Identify which cell holds the provided text, then report its [x, y] central coordinate. 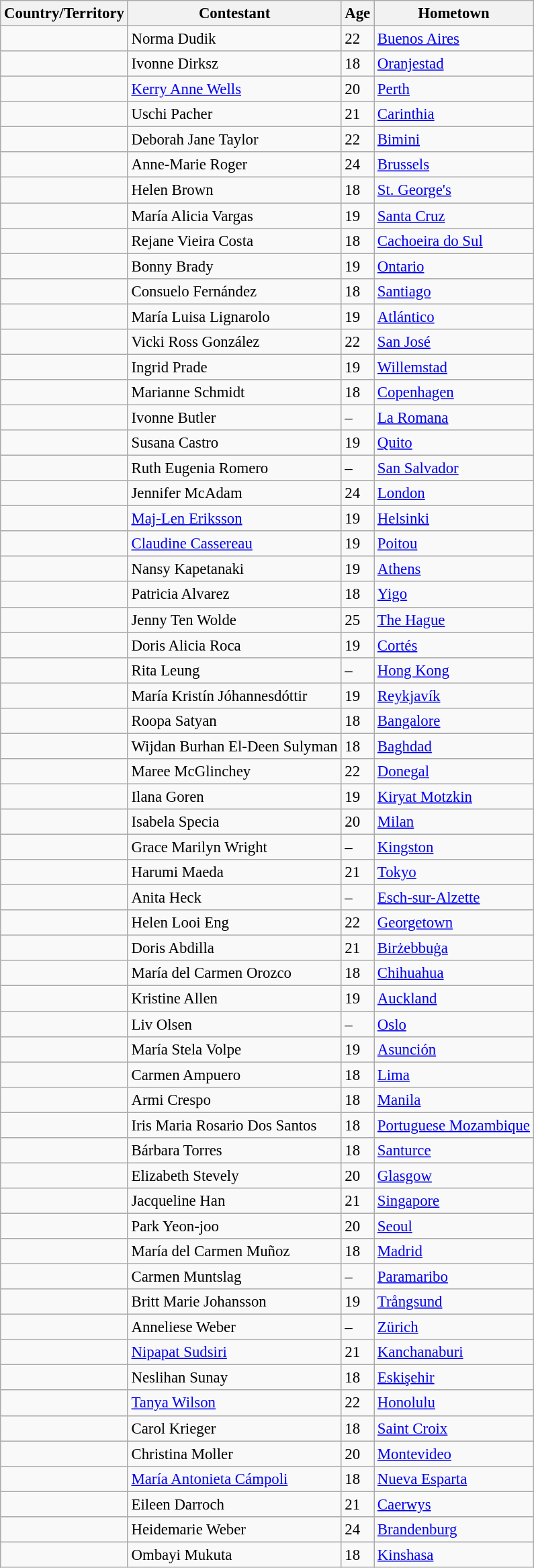
Atlántico [454, 317]
Lima [454, 1075]
Hong Kong [454, 670]
Eileen Darroch [234, 1504]
Kristine Allen [234, 999]
Consuelo Fernández [234, 291]
Nansy Kapetanaki [234, 569]
Jacqueline Han [234, 1201]
St. George's [454, 190]
Brussels [454, 165]
Elizabeth Stevely [234, 1175]
Birżebbuġa [454, 948]
San José [454, 342]
Anne-Marie Roger [234, 165]
Perth [454, 89]
Ontario [454, 266]
Neslihan Sunay [234, 1378]
Helsinki [454, 519]
Oslo [454, 1024]
María del Carmen Muñoz [234, 1251]
Milan [454, 822]
Harumi Maeda [234, 872]
Poitou [454, 544]
Jennifer McAdam [234, 493]
Buenos Aires [454, 39]
Eskişehir [454, 1378]
San Salvador [454, 468]
Carinthia [454, 114]
Oranjestad [454, 64]
Georgetown [454, 923]
María Luisa Lignarolo [234, 317]
Kerry Anne Wells [234, 89]
Kanchanaburi [454, 1352]
Santa Cruz [454, 216]
Carmen Ampuero [234, 1075]
Liv Olsen [234, 1024]
Age [357, 13]
Donegal [454, 772]
Anneliese Weber [234, 1327]
Caerwys [454, 1504]
Glasgow [454, 1175]
Heidemarie Weber [234, 1530]
Norma Dudik [234, 39]
Country/Territory [64, 13]
Roopa Satyan [234, 721]
Asunción [454, 1049]
Christina Moller [234, 1454]
Claudine Cassereau [234, 544]
Hometown [454, 13]
Park Yeon-joo [234, 1226]
Bangalore [454, 721]
The Hague [454, 620]
María Antonieta Cámpoli [234, 1479]
María del Carmen Orozco [234, 974]
Doris Abdilla [234, 948]
Rita Leung [234, 670]
Britt Marie Johansson [234, 1302]
Cachoeira do Sul [454, 241]
Brandenburg [454, 1530]
Contestant [234, 13]
Quito [454, 443]
La Romana [454, 417]
Ivonne Butler [234, 417]
Marianne Schmidt [234, 393]
25 [357, 620]
Singapore [454, 1201]
Helen Brown [234, 190]
Ruth Eugenia Romero [234, 468]
Vicki Ross González [234, 342]
Ilana Goren [234, 796]
María Alicia Vargas [234, 216]
Bonny Brady [234, 266]
Ingrid Prade [234, 367]
Saint Croix [454, 1428]
Athens [454, 569]
Portuguese Mozambique [454, 1125]
Maree McGlinchey [234, 772]
Chihuahua [454, 974]
Tanya Wilson [234, 1403]
Helen Looi Eng [234, 923]
Anita Heck [234, 898]
Nipapat Sudsiri [234, 1352]
Zürich [454, 1327]
Jenny Ten Wolde [234, 620]
Santurce [454, 1151]
Iris Maria Rosario Dos Santos [234, 1125]
Auckland [454, 999]
Ivonne Dirksz [234, 64]
Santiago [454, 291]
Esch-sur-Alzette [454, 898]
Deborah Jane Taylor [234, 140]
Manila [454, 1100]
Seoul [454, 1226]
María Stela Volpe [234, 1049]
Uschi Pacher [234, 114]
Trångsund [454, 1302]
Montevideo [454, 1454]
Copenhagen [454, 393]
Carmen Muntslag [234, 1277]
Bárbara Torres [234, 1151]
Susana Castro [234, 443]
Nueva Esparta [454, 1479]
Kingston [454, 848]
Baghdad [454, 746]
Doris Alicia Roca [234, 645]
Willemstad [454, 367]
Kiryat Motzkin [454, 796]
Kinshasa [454, 1555]
Honolulu [454, 1403]
Patricia Alvarez [234, 595]
Ombayi Mukuta [234, 1555]
Madrid [454, 1251]
Yigo [454, 595]
Rejane Vieira Costa [234, 241]
Grace Marilyn Wright [234, 848]
Maj-Len Eriksson [234, 519]
Paramaribo [454, 1277]
Armi Crespo [234, 1100]
Cortés [454, 645]
Reykjavík [454, 696]
Wijdan Burhan El-Deen Sulyman [234, 746]
María Kristín Jóhannesdóttir [234, 696]
London [454, 493]
Bimini [454, 140]
Isabela Specia [234, 822]
Tokyo [454, 872]
Carol Krieger [234, 1428]
